Pinpoint the cell where the given text exists, returning its (X, Y) midpoint coordinate. 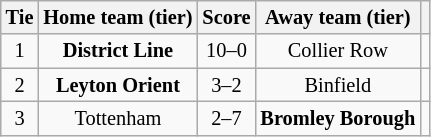
3–2 (226, 85)
Score (226, 17)
2–7 (226, 118)
Away team (tier) (338, 17)
District Line (118, 51)
Home team (tier) (118, 17)
Binfield (338, 85)
3 (20, 118)
1 (20, 51)
10–0 (226, 51)
Tie (20, 17)
Tottenham (118, 118)
2 (20, 85)
Leyton Orient (118, 85)
Collier Row (338, 51)
Bromley Borough (338, 118)
